Locate the cell with the specified text and output its [X, Y] center coordinate. 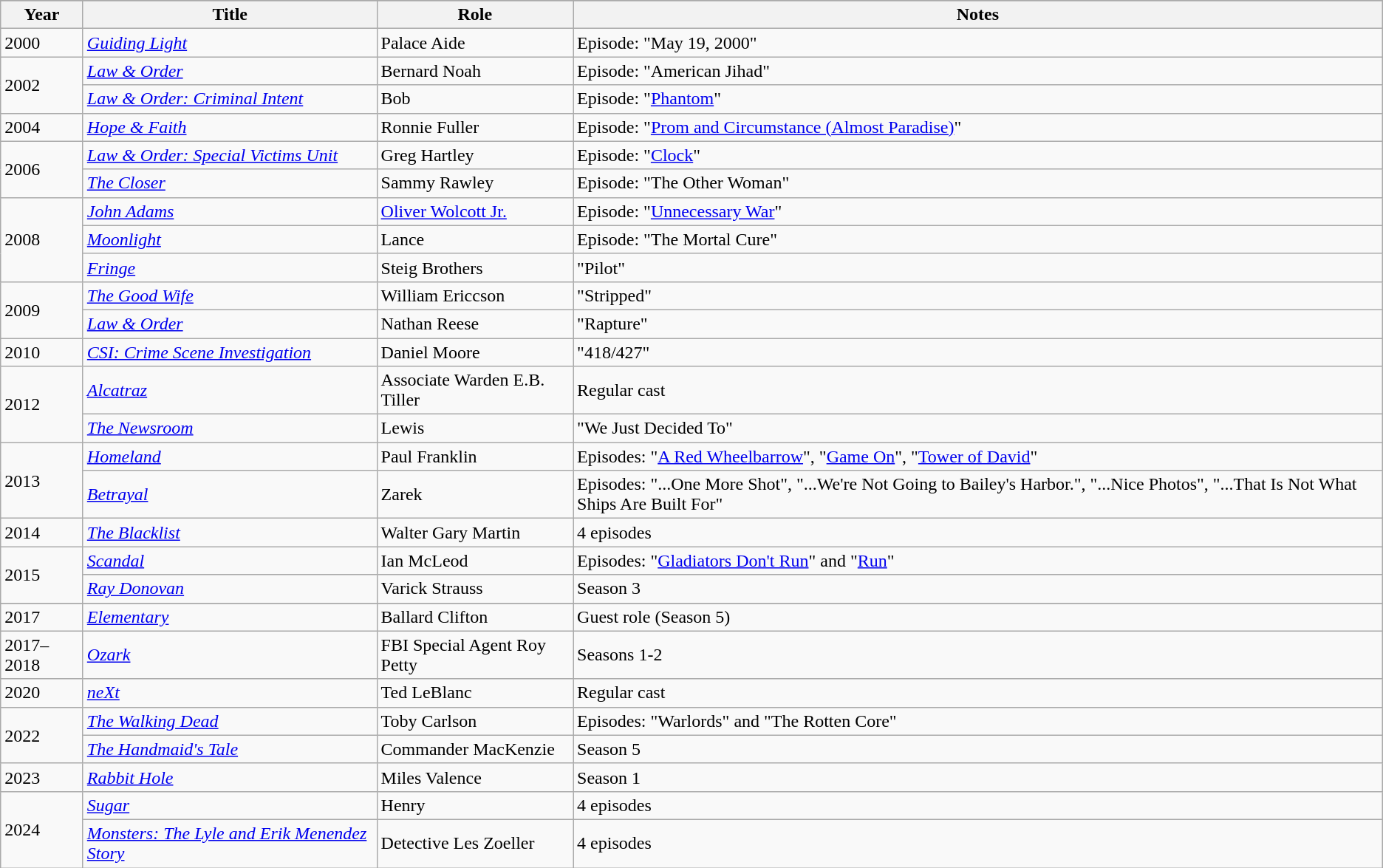
2017–2018 [42, 655]
Episode: "The Mortal Cure" [978, 239]
Seasons 1-2 [978, 655]
2002 [42, 85]
Sugar [230, 805]
Homeland [230, 457]
neXt [230, 693]
Ozark [230, 655]
The Walking Dead [230, 721]
Episodes: "A Red Wheelbarrow", "Game On", "Tower of David" [978, 457]
Alcatraz [230, 390]
Fringe [230, 267]
2020 [42, 693]
Associate Warden E.B. Tiller [474, 390]
Betrayal [230, 495]
Varick Strauss [474, 589]
The Closer [230, 183]
The Good Wife [230, 295]
Commander MacKenzie [474, 749]
Episode: "Clock" [978, 155]
Season 1 [978, 777]
Season 5 [978, 749]
FBI Special Agent Roy Petty [474, 655]
Episode: "Phantom" [978, 99]
Episodes: "Gladiators Don't Run" and "Run" [978, 561]
2004 [42, 127]
Sammy Rawley [474, 183]
2024 [42, 829]
Lance [474, 239]
Guest role (Season 5) [978, 617]
Toby Carlson [474, 721]
The Newsroom [230, 428]
Palace Aide [474, 43]
Law & Order: Special Victims Unit [230, 155]
Zarek [474, 495]
Hope & Faith [230, 127]
Episode: "May 19, 2000" [978, 43]
Henry [474, 805]
Monsters: The Lyle and Erik Menendez Story [230, 844]
Notes [978, 15]
Detective Les Zoeller [474, 844]
2006 [42, 169]
CSI: Crime Scene Investigation [230, 352]
2013 [42, 480]
Bob [474, 99]
Ian McLeod [474, 561]
"We Just Decided To" [978, 428]
Miles Valence [474, 777]
Episodes: "...One More Shot", "...We're Not Going to Bailey's Harbor.", "...Nice Photos", "...That Is Not What Ships Are Built For" [978, 495]
Daniel Moore [474, 352]
The Handmaid's Tale [230, 749]
Paul Franklin [474, 457]
"418/427" [978, 352]
Episode: "Prom and Circumstance (Almost Paradise)" [978, 127]
The Blacklist [230, 533]
Elementary [230, 617]
Scandal [230, 561]
Ted LeBlanc [474, 693]
"Rapture" [978, 324]
Nathan Reese [474, 324]
Title [230, 15]
Lewis [474, 428]
John Adams [230, 211]
2017 [42, 617]
2010 [42, 352]
Rabbit Hole [230, 777]
2008 [42, 239]
"Stripped" [978, 295]
Episode: "The Other Woman" [978, 183]
Role [474, 15]
Season 3 [978, 589]
Bernard Noah [474, 71]
2012 [42, 405]
Oliver Wolcott Jr. [474, 211]
Year [42, 15]
Episodes: "Warlords" and "The Rotten Core" [978, 721]
Ballard Clifton [474, 617]
William Ericcson [474, 295]
Steig Brothers [474, 267]
Walter Gary Martin [474, 533]
Ray Donovan [230, 589]
2023 [42, 777]
2022 [42, 735]
Greg Hartley [474, 155]
2014 [42, 533]
"Pilot" [978, 267]
2009 [42, 310]
Law & Order: Criminal Intent [230, 99]
Guiding Light [230, 43]
Moonlight [230, 239]
2000 [42, 43]
Episode: "American Jihad" [978, 71]
2015 [42, 575]
Episode: "Unnecessary War" [978, 211]
Ronnie Fuller [474, 127]
